Capture the cell that displays the provided text and extract its [x, y] central coordinate. 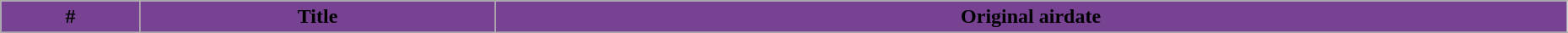
# [71, 17]
Original airdate [1031, 17]
Title [317, 17]
